Identify which cell holds the provided text, then report its [X, Y] central coordinate. 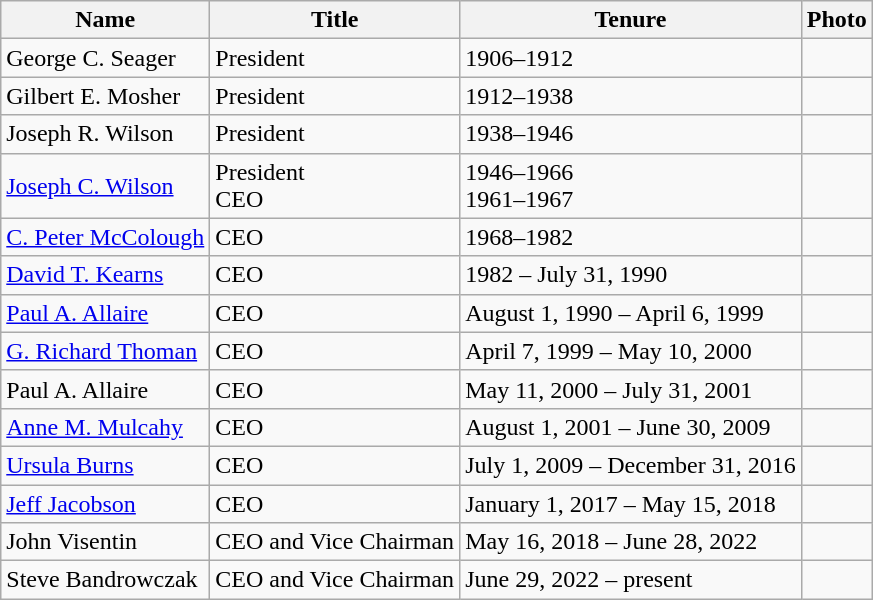
July 1, 2009 – December 31, 2016 [631, 465]
Gilbert E. Mosher [106, 96]
1968–1982 [631, 237]
May 11, 2000 – July 31, 2001 [631, 389]
George C. Seager [106, 58]
G. Richard Thoman [106, 351]
PresidentCEO [335, 186]
1938–1946 [631, 134]
Joseph R. Wilson [106, 134]
August 1, 2001 – June 30, 2009 [631, 427]
August 1, 1990 – April 6, 1999 [631, 313]
April 7, 1999 – May 10, 2000 [631, 351]
Name [106, 20]
June 29, 2022 – present [631, 580]
Photo [836, 20]
Steve Bandrowczak [106, 580]
Title [335, 20]
Jeff Jacobson [106, 503]
1912–1938 [631, 96]
May 16, 2018 – June 28, 2022 [631, 542]
C. Peter McColough [106, 237]
Anne M. Mulcahy [106, 427]
1906–1912 [631, 58]
Joseph C. Wilson [106, 186]
David T. Kearns [106, 275]
John Visentin [106, 542]
Ursula Burns [106, 465]
Tenure [631, 20]
January 1, 2017 – May 15, 2018 [631, 503]
1982 – July 31, 1990 [631, 275]
1946–19661961–1967 [631, 186]
